Detect which cell encompasses the target text, then output its (x, y) center coordinate. 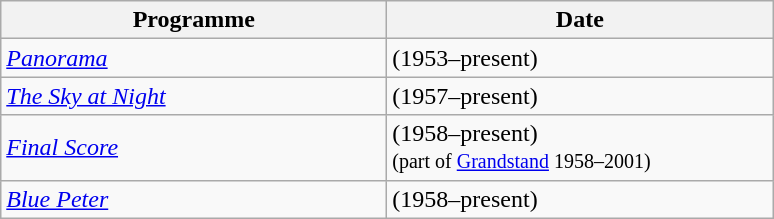
Blue Peter (194, 199)
(1957–present) (580, 96)
(1958–present)(part of Grandstand 1958–2001) (580, 148)
(1958–present) (580, 199)
(1953–present) (580, 58)
Date (580, 20)
The Sky at Night (194, 96)
Programme (194, 20)
Panorama (194, 58)
Final Score (194, 148)
